Output the (x, y) coordinate of the center of the cell containing the given text.  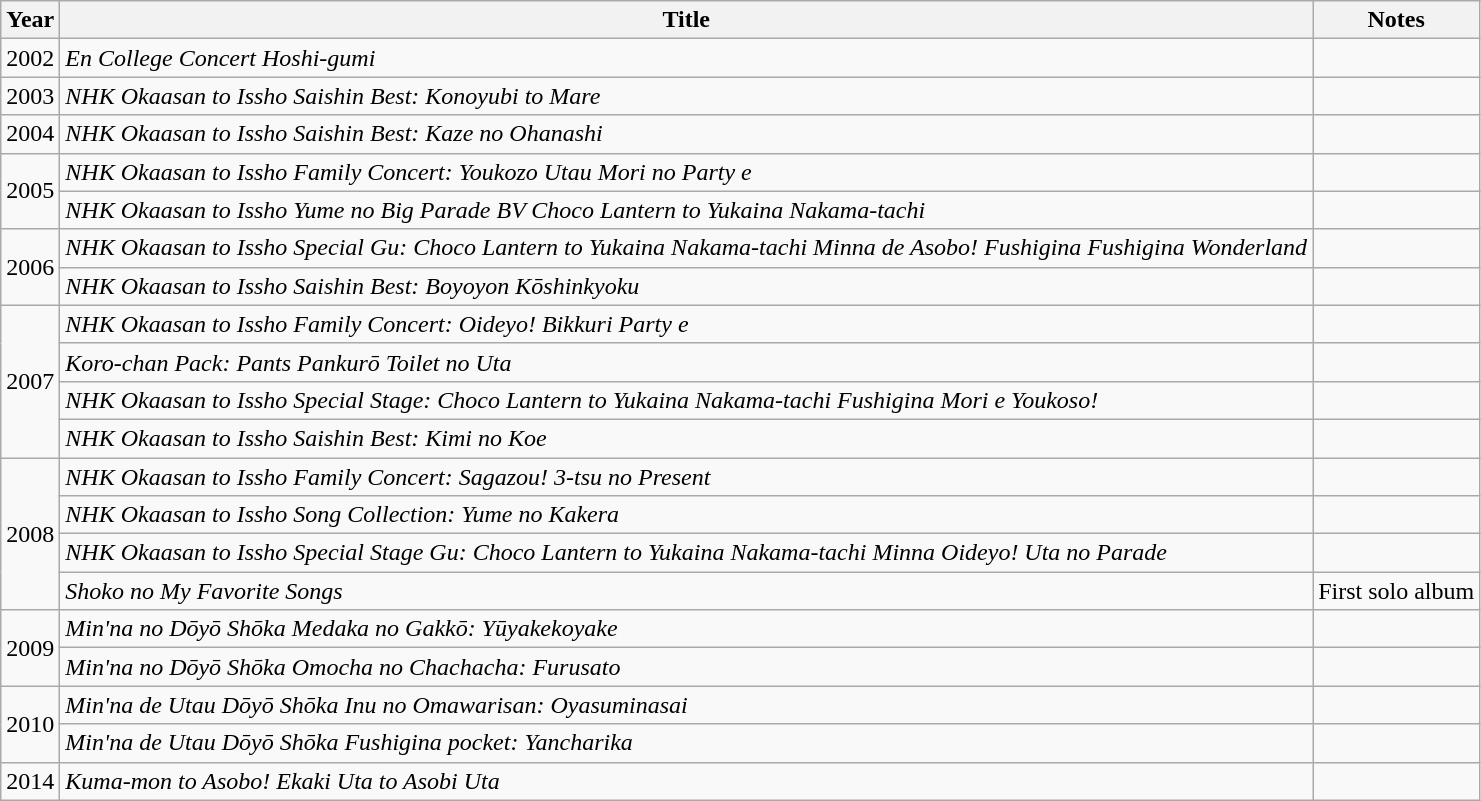
2005 (30, 191)
First solo album (1396, 591)
Min'na no Dōyō Shōka Omocha no Chachacha: Furusato (686, 667)
NHK Okaasan to Issho Saishin Best: Kaze no Ohanashi (686, 134)
Min'na de Utau Dōyō Shōka Inu no Omawarisan: Oyasuminasai (686, 705)
2014 (30, 781)
En College Concert Hoshi-gumi (686, 58)
NHK Okaasan to Issho Song Collection: Yume no Kakera (686, 515)
Year (30, 20)
NHK Okaasan to Issho Saishin Best: Boyoyon Kōshinkyoku (686, 286)
Min'na de Utau Dōyō Shōka Fushigina pocket: Yancharika (686, 743)
Title (686, 20)
Koro-chan Pack: Pants Pankurō Toilet no Uta (686, 362)
2003 (30, 96)
NHK Okaasan to Issho Family Concert: Oideyo! Bikkuri Party e (686, 324)
NHK Okaasan to Issho Yume no Big Parade BV Choco Lantern to Yukaina Nakama-tachi (686, 210)
NHK Okaasan to Issho Special Stage Gu: Choco Lantern to Yukaina Nakama-tachi Minna Oideyo! Uta no Parade (686, 553)
NHK Okaasan to Issho Special Stage: Choco Lantern to Yukaina Nakama-tachi Fushigina Mori e Youkoso! (686, 400)
NHK Okaasan to Issho Family Concert: Youkozo Utau Mori no Party e (686, 172)
2004 (30, 134)
2002 (30, 58)
NHK Okaasan to Issho Saishin Best: Konoyubi to Mare (686, 96)
Notes (1396, 20)
NHK Okaasan to Issho Special Gu: Choco Lantern to Yukaina Nakama-tachi Minna de Asobo! Fushigina Fushigina Wonderland (686, 248)
2009 (30, 648)
2006 (30, 267)
NHK Okaasan to Issho Saishin Best: Kimi no Koe (686, 438)
2007 (30, 381)
2008 (30, 534)
Kuma-mon to Asobo! Ekaki Uta to Asobi Uta (686, 781)
NHK Okaasan to Issho Family Concert: Sagazou! 3-tsu no Present (686, 477)
Min'na no Dōyō Shōka Medaka no Gakkō: Yūyakekoyake (686, 629)
Shoko no My Favorite Songs (686, 591)
2010 (30, 724)
